Scan for the cell matching the given text and deliver its [x, y] coordinate at center. 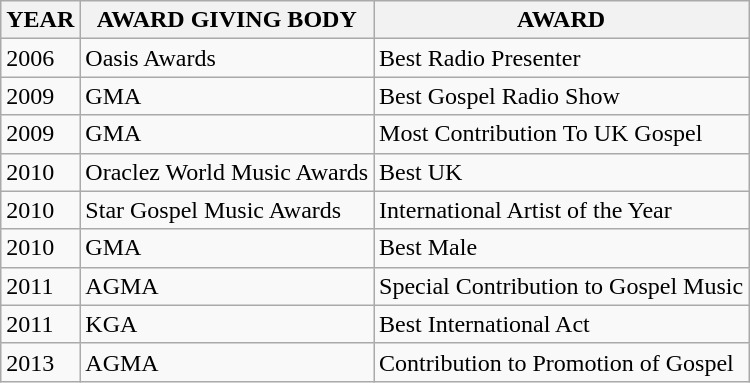
International Artist of the Year [562, 210]
KGA [227, 324]
Best Radio Presenter [562, 58]
Star Gospel Music Awards [227, 210]
Best Male [562, 248]
Best UK [562, 172]
YEAR [40, 20]
2006 [40, 58]
2013 [40, 362]
Best International Act [562, 324]
Oasis Awards [227, 58]
Special Contribution to Gospel Music [562, 286]
Best Gospel Radio Show [562, 96]
Oraclez World Music Awards [227, 172]
AWARD GIVING BODY [227, 20]
Most Contribution To UK Gospel [562, 134]
AWARD [562, 20]
Contribution to Promotion of Gospel [562, 362]
